Locate the cell with the specified text and output its (X, Y) center coordinate. 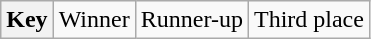
Winner (94, 20)
Runner-up (192, 20)
Third place (308, 20)
Key (27, 20)
